Pinpoint the cell where the given text exists, returning its [x, y] midpoint coordinate. 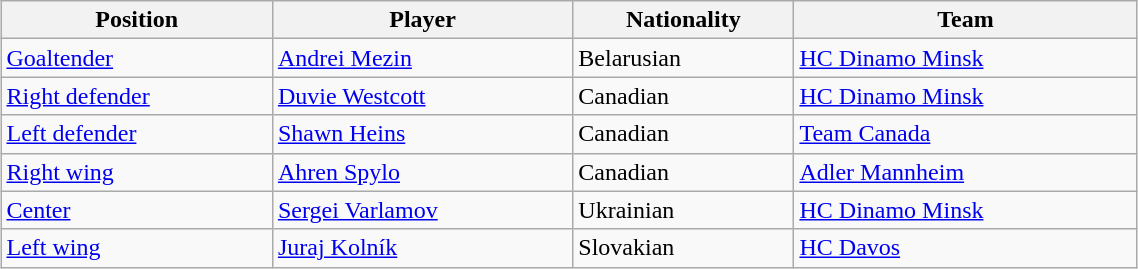
Right defender [136, 96]
Center [136, 210]
HC Davos [966, 248]
Ahren Spylo [422, 172]
Goaltender [136, 58]
Andrei Mezin [422, 58]
Left defender [136, 134]
Right wing [136, 172]
Belarusian [684, 58]
Ukrainian [684, 210]
Team [966, 20]
Nationality [684, 20]
Slovakian [684, 248]
Sergei Varlamov [422, 210]
Player [422, 20]
Juraj Kolník [422, 248]
Shawn Heins [422, 134]
Left wing [136, 248]
Adler Mannheim [966, 172]
Team Canada [966, 134]
Position [136, 20]
Duvie Westcott [422, 96]
